Pinpoint the cell where the given text exists, returning its [x, y] midpoint coordinate. 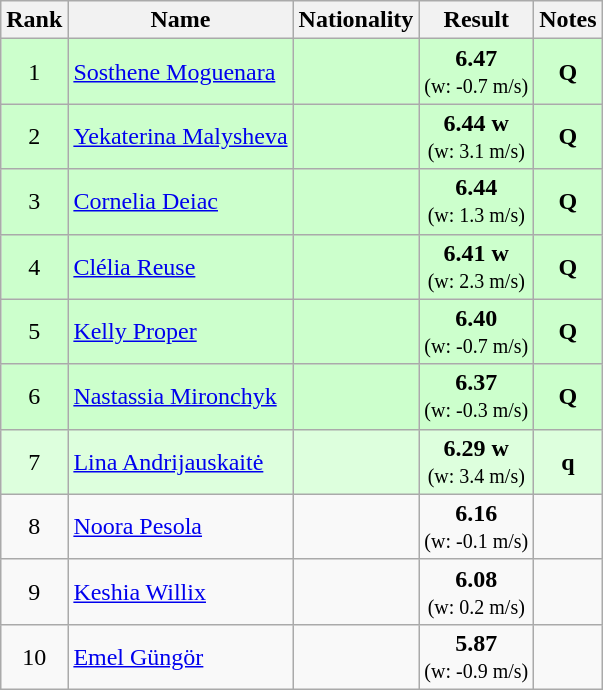
Lina Andrijauskaitė [180, 462]
Keshia Willix [180, 592]
Name [180, 20]
Yekaterina Malysheva [180, 136]
q [568, 462]
6 [34, 396]
8 [34, 526]
Cornelia Deiac [180, 202]
6.47(w: -0.7 m/s) [476, 72]
Sosthene Moguenara [180, 72]
5.87(w: -0.9 m/s) [476, 656]
3 [34, 202]
10 [34, 656]
5 [34, 332]
Rank [34, 20]
1 [34, 72]
6.29 w(w: 3.4 m/s) [476, 462]
Kelly Proper [180, 332]
4 [34, 266]
6.40(w: -0.7 m/s) [476, 332]
Nationality [356, 20]
Notes [568, 20]
6.37(w: -0.3 m/s) [476, 396]
6.41 w(w: 2.3 m/s) [476, 266]
Clélia Reuse [180, 266]
6.08(w: 0.2 m/s) [476, 592]
9 [34, 592]
Nastassia Mironchyk [180, 396]
2 [34, 136]
Emel Güngör [180, 656]
6.16(w: -0.1 m/s) [476, 526]
Result [476, 20]
6.44(w: 1.3 m/s) [476, 202]
7 [34, 462]
6.44 w(w: 3.1 m/s) [476, 136]
Noora Pesola [180, 526]
